Detect which cell encompasses the target text, then output its [X, Y] center coordinate. 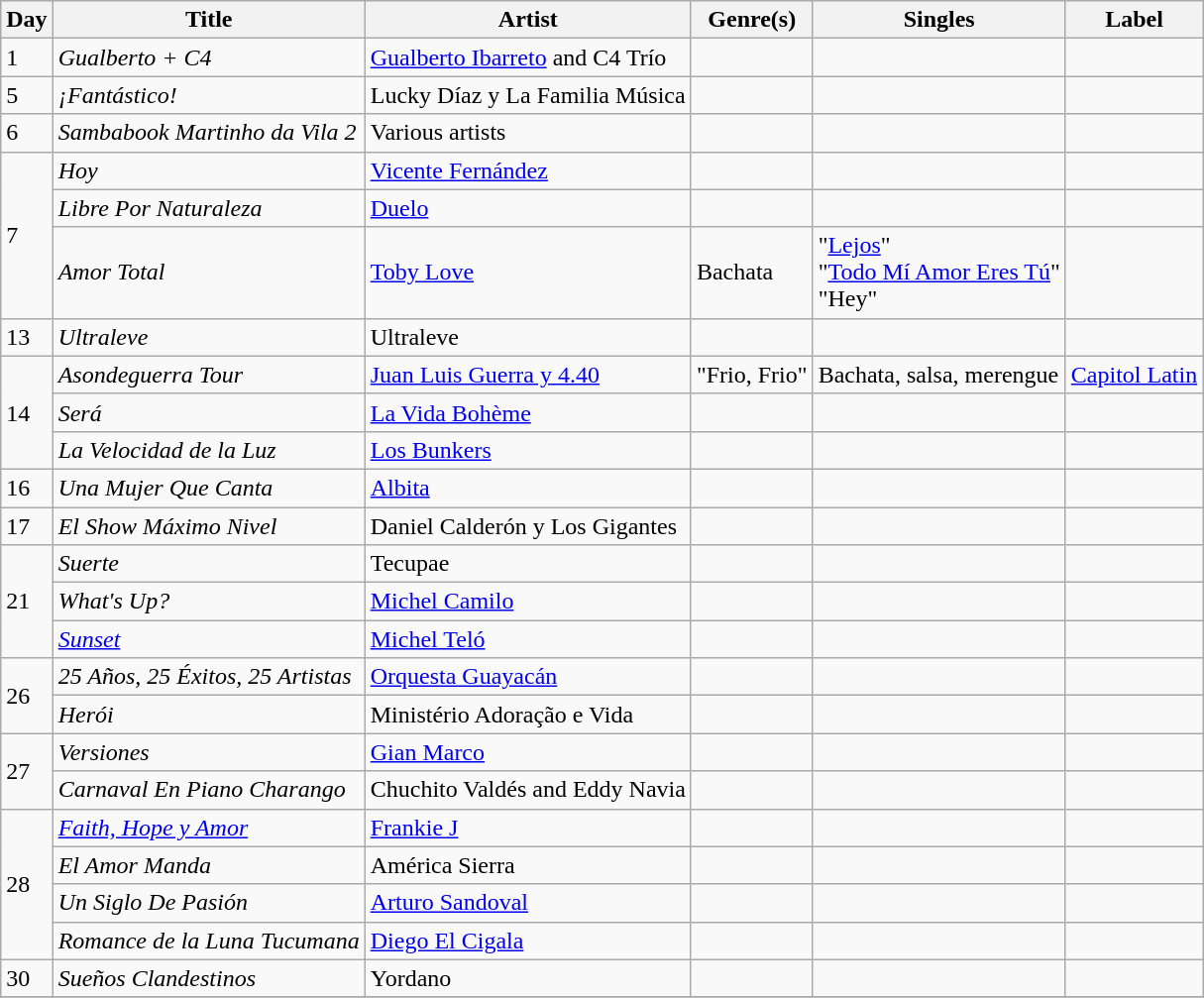
Orquesta Guayacán [527, 677]
Albita [527, 488]
Los Bunkers [527, 450]
Faith, Hope y Amor [208, 828]
Bachata [751, 273]
30 [27, 978]
1 [27, 57]
Sambabook Martinho da Vila 2 [208, 133]
13 [27, 337]
¡Fantástico! [208, 95]
Genre(s) [751, 20]
16 [27, 488]
Romance de la Luna Tucumana [208, 941]
17 [27, 526]
Hoy [208, 170]
Title [208, 20]
América Sierra [527, 865]
Herói [208, 715]
Duelo [527, 208]
Daniel Calderón y Los Gigantes [527, 526]
Juan Luis Guerra y 4.40 [527, 375]
28 [27, 884]
25 Años, 25 Éxitos, 25 Artistas [208, 677]
Chuchito Valdés and Eddy Navia [527, 790]
Versiones [208, 752]
Artist [527, 20]
5 [27, 95]
Será [208, 412]
6 [27, 133]
Vicente Fernández [527, 170]
Frankie J [527, 828]
Michel Camilo [527, 602]
Una Mujer Que Canta [208, 488]
Tecupae [527, 564]
27 [27, 771]
El Amor Manda [208, 865]
Various artists [527, 133]
Asondeguerra Tour [208, 375]
Michel Teló [527, 639]
Label [1134, 20]
Toby Love [527, 273]
Libre Por Naturaleza [208, 208]
What's Up? [208, 602]
"Frio, Frio" [751, 375]
Sueños Clandestinos [208, 978]
Amor Total [208, 273]
Ministério Adoração e Vida [527, 715]
Un Siglo De Pasión [208, 903]
Lucky Díaz y La Familia Música [527, 95]
26 [27, 696]
Diego El Cigala [527, 941]
Yordano [527, 978]
El Show Máximo Nivel [208, 526]
Gualberto + C4 [208, 57]
Carnaval En Piano Charango [208, 790]
"Lejos""Todo Mí Amor Eres Tú" "Hey" [939, 273]
Capitol Latin [1134, 375]
Singles [939, 20]
14 [27, 412]
Gian Marco [527, 752]
Day [27, 20]
Sunset [208, 639]
La Vida Bohème [527, 412]
Gualberto Ibarreto and C4 Trío [527, 57]
21 [27, 602]
Bachata, salsa, merengue [939, 375]
Arturo Sandoval [527, 903]
7 [27, 235]
La Velocidad de la Luz [208, 450]
Suerte [208, 564]
